Scan for the cell matching the given text and deliver its (x, y) coordinate at center. 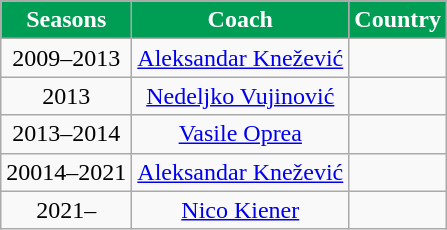
20014–2021 (66, 172)
2013–2014 (66, 134)
2013 (66, 96)
Nico Kiener (240, 210)
Nedeljko Vujinović (240, 96)
Coach (240, 20)
Country (398, 20)
Seasons (66, 20)
2009–2013 (66, 58)
Vasile Oprea (240, 134)
2021– (66, 210)
